Return [X, Y] of the center of cell containing provided text 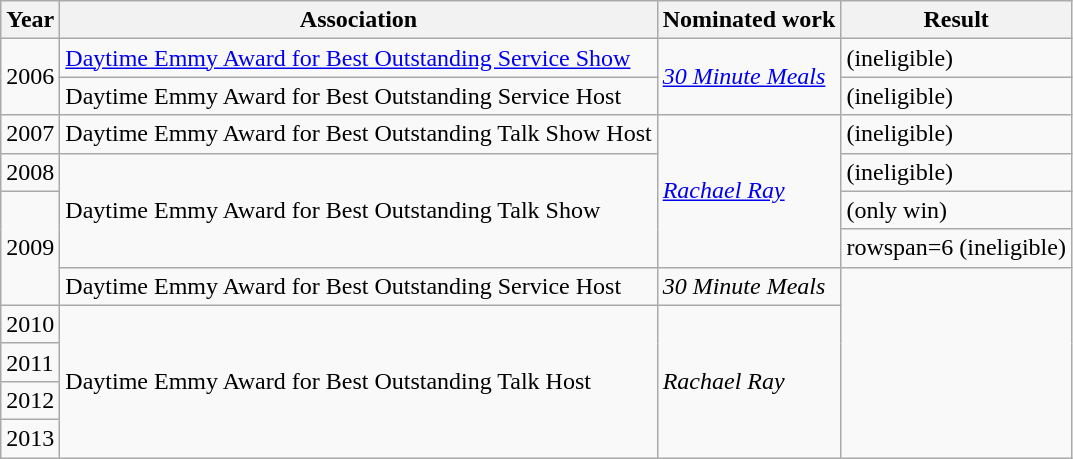
2009 [30, 248]
(only win) [956, 210]
2011 [30, 362]
Daytime Emmy Award for Best Outstanding Service Show [358, 58]
2013 [30, 438]
Daytime Emmy Award for Best Outstanding Talk Show Host [358, 134]
2012 [30, 400]
Year [30, 20]
Daytime Emmy Award for Best Outstanding Talk Host [358, 381]
2010 [30, 324]
2008 [30, 172]
Daytime Emmy Award for Best Outstanding Talk Show [358, 210]
2006 [30, 77]
rowspan=6 (ineligible) [956, 248]
2007 [30, 134]
Nominated work [749, 20]
Association [358, 20]
Result [956, 20]
